Return [x, y] of the center of cell containing provided text 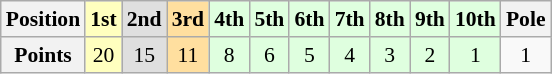
15 [144, 55]
Pole [526, 19]
11 [188, 55]
6 [269, 55]
Points [43, 55]
Position [43, 19]
1st [104, 19]
2nd [144, 19]
3 [390, 55]
4th [229, 19]
5th [269, 19]
3rd [188, 19]
7th [350, 19]
20 [104, 55]
8th [390, 19]
9th [430, 19]
6th [309, 19]
5 [309, 55]
10th [476, 19]
4 [350, 55]
2 [430, 55]
8 [229, 55]
